Return the (X, Y) coordinate for the center point of the cell that contains the specified text.  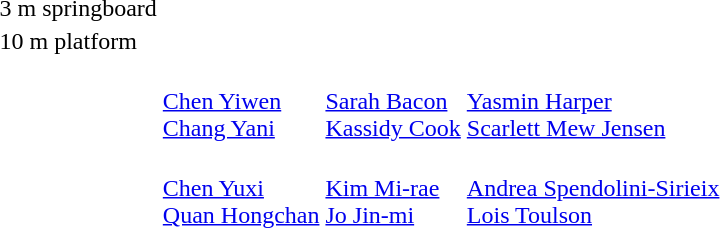
Chen YiwenChang Yani (241, 101)
Sarah BaconKassidy Cook (393, 101)
